For the text-containing cell, return its midpoint in (x, y) coordinate format. 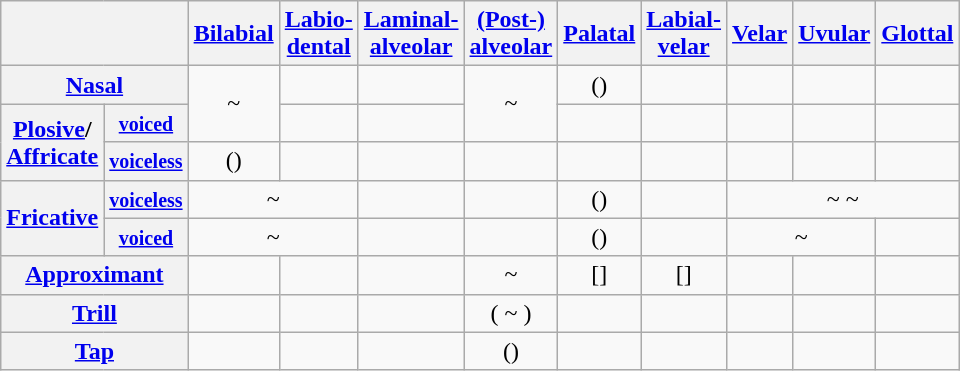
Laminal-alveolar (411, 34)
Uvular (834, 34)
Palatal (600, 34)
Trill (94, 313)
Glottal (918, 34)
Tap (94, 351)
(Post-)alveolar (511, 34)
Bilabial (234, 34)
Fricative (52, 218)
Labial-velar (684, 34)
Approximant (94, 275)
Plosive/Affricate (52, 142)
Nasal (94, 85)
Velar (760, 34)
~ ~ (843, 199)
( ~ ) (511, 313)
Labio-dental (318, 34)
